From the cell containing the given text, extract its center point as (x, y) coordinate. 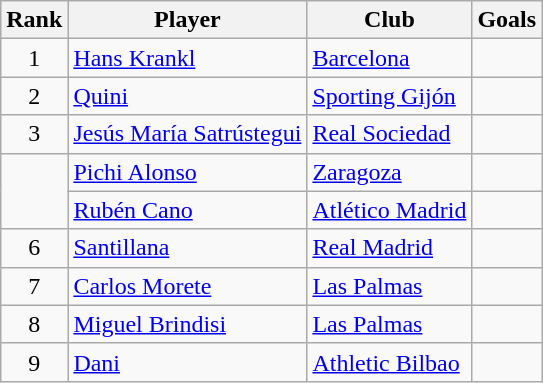
Goals (507, 20)
8 (34, 324)
Rank (34, 20)
7 (34, 286)
2 (34, 96)
3 (34, 134)
9 (34, 362)
Real Madrid (390, 248)
Atlético Madrid (390, 210)
1 (34, 58)
Jesús María Satrústegui (188, 134)
Dani (188, 362)
Barcelona (390, 58)
Quini (188, 96)
Santillana (188, 248)
Sporting Gijón (390, 96)
Zaragoza (390, 172)
Pichi Alonso (188, 172)
6 (34, 248)
Athletic Bilbao (390, 362)
Miguel Brindisi (188, 324)
Hans Krankl (188, 58)
Club (390, 20)
Rubén Cano (188, 210)
Carlos Morete (188, 286)
Player (188, 20)
Real Sociedad (390, 134)
